For the text-containing cell, return its midpoint in (X, Y) coordinate format. 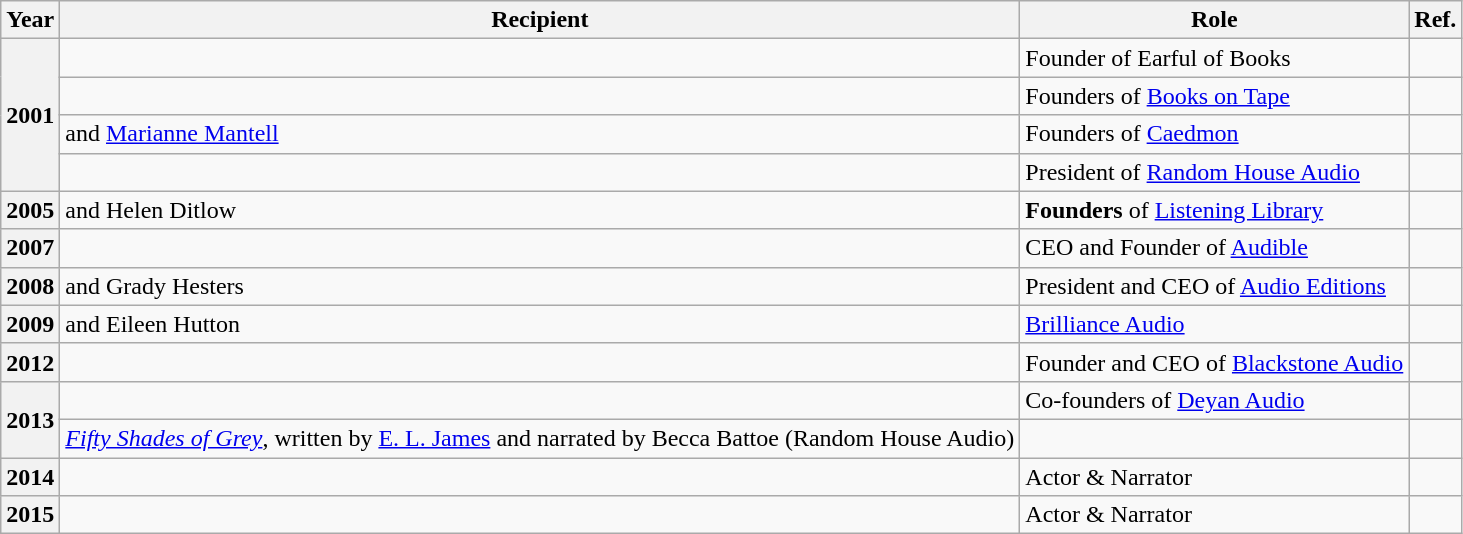
2012 (30, 362)
Co-founders of Deyan Audio (1214, 400)
Founders of Caedmon (1214, 134)
Year (30, 20)
Fifty Shades of Grey, written by E. L. James and narrated by Becca Battoe (Random House Audio) (540, 438)
2015 (30, 515)
and Grady Hesters (540, 286)
President of Random House Audio (1214, 172)
CEO and Founder of Audible (1214, 248)
and Marianne Mantell (540, 134)
Ref. (1436, 20)
and Eileen Hutton (540, 324)
Role (1214, 20)
2013 (30, 419)
2005 (30, 210)
Brilliance Audio (1214, 324)
President and CEO of Audio Editions (1214, 286)
Founder and CEO of Blackstone Audio (1214, 362)
2014 (30, 477)
2007 (30, 248)
and Helen Ditlow (540, 210)
Recipient (540, 20)
2001 (30, 115)
Founders of Books on Tape (1214, 96)
Founders of Listening Library (1214, 210)
2008 (30, 286)
Founder of Earful of Books (1214, 58)
2009 (30, 324)
